Find where the given text appears and provide that cell's center as (X, Y) coordinate. 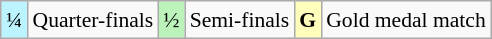
G (308, 20)
Quarter-finals (94, 20)
Gold medal match (406, 20)
½ (171, 20)
Semi-finals (240, 20)
¼ (14, 20)
